From the cell containing the given text, extract its center point as (X, Y) coordinate. 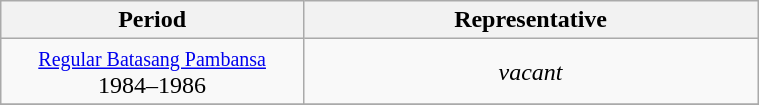
Regular Batasang Pambansa1984–1986 (152, 72)
Period (152, 20)
Representative (530, 20)
vacant (530, 72)
